For the text-containing cell, return its midpoint in [X, Y] coordinate format. 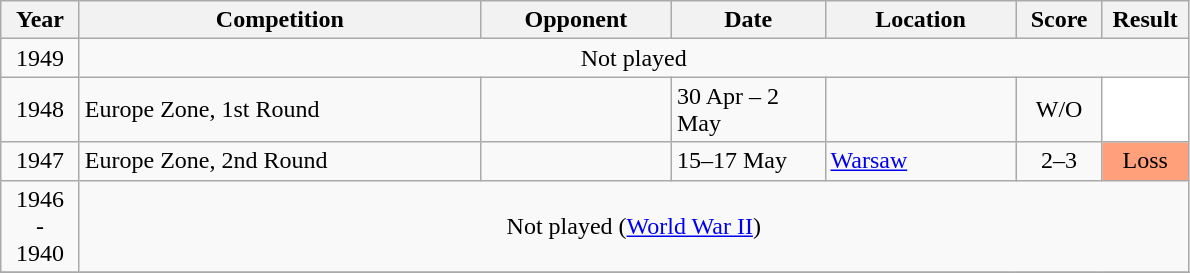
Europe Zone, 1st Round [280, 110]
Competition [280, 20]
Warsaw [920, 161]
W/O [1059, 110]
Location [920, 20]
Result [1145, 20]
Europe Zone, 2nd Round [280, 161]
15–17 May [748, 161]
Not played (World War II) [634, 226]
1948 [40, 110]
Loss [1145, 161]
Score [1059, 20]
1949 [40, 58]
2–3 [1059, 161]
1946-1940 [40, 226]
1947 [40, 161]
30 Apr – 2 May [748, 110]
Year [40, 20]
Opponent [576, 20]
Date [748, 20]
Not played [634, 58]
